Capture the cell that displays the provided text and extract its (X, Y) central coordinate. 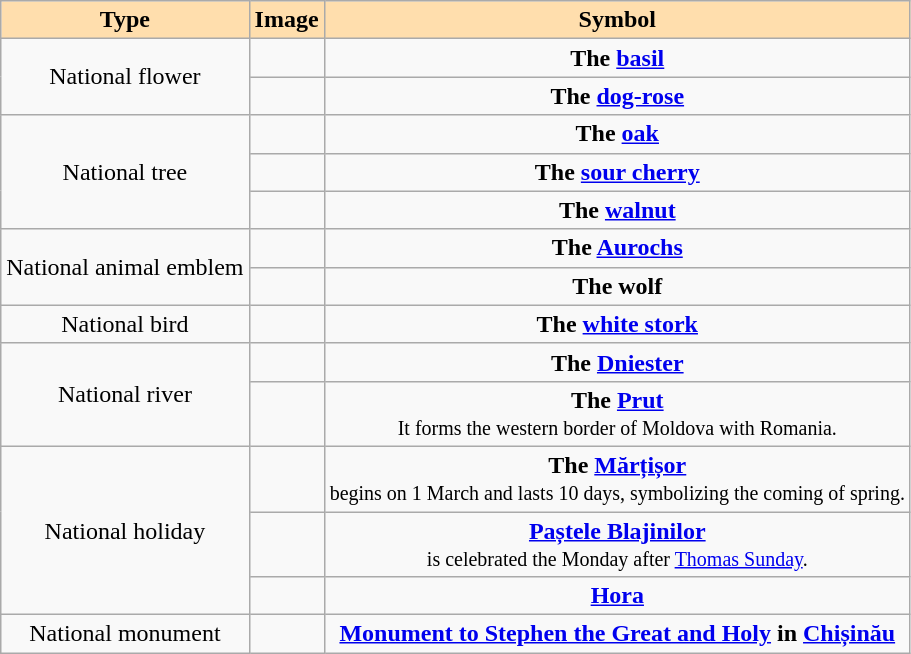
Monument to Stephen the Great and Holy in Chișinău (617, 634)
Symbol (617, 20)
The Dniester (617, 362)
The sour cherry (617, 172)
The walnut (617, 210)
The Mărțișorbegins on 1 March and lasts 10 days, symbolizing the coming of spring. (617, 478)
National animal emblem (125, 267)
National tree (125, 172)
Type (125, 20)
Hora (617, 596)
National bird (125, 324)
The basil (617, 58)
National river (125, 394)
The Aurochs (617, 248)
The white stork (617, 324)
Image (286, 20)
National flower (125, 77)
Paștele Blajiniloris celebrated the Monday after Thomas Sunday. (617, 544)
The oak (617, 134)
National holiday (125, 530)
The dog-rose (617, 96)
The PrutIt forms the western border of Moldova with Romania. (617, 414)
The wolf (617, 286)
National monument (125, 634)
